Search for the cell housing the specified text and yield its [x, y] center coordinate. 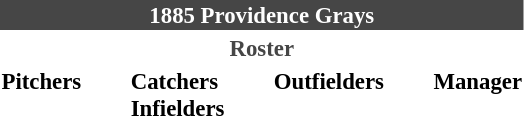
Roster [262, 48]
1885 Providence Grays [262, 15]
